Detect which cell encompasses the target text, then output its (X, Y) center coordinate. 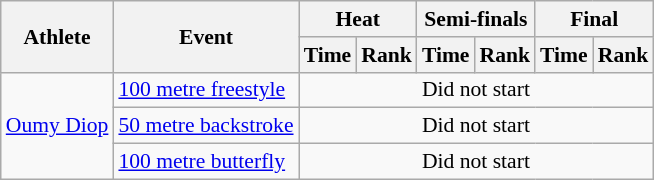
Oumy Diop (58, 126)
100 metre butterfly (206, 162)
Athlete (58, 36)
50 metre backstroke (206, 126)
Final (594, 19)
Semi-finals (476, 19)
Heat (358, 19)
Event (206, 36)
100 metre freestyle (206, 90)
